Output the [x, y] coordinate of the center of the cell containing the given text.  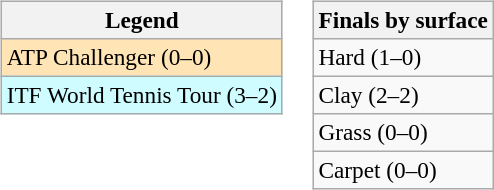
Legend [142, 20]
Grass (0–0) [403, 133]
Carpet (0–0) [403, 171]
ITF World Tennis Tour (3–2) [142, 95]
Clay (2–2) [403, 95]
Finals by surface [403, 20]
ATP Challenger (0–0) [142, 57]
Hard (1–0) [403, 57]
